Detect which cell encompasses the target text, then output its [X, Y] center coordinate. 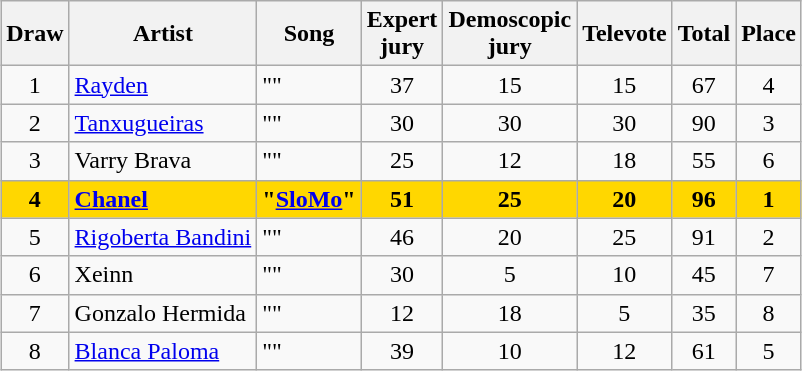
Televote [624, 34]
91 [704, 237]
51 [402, 199]
39 [402, 351]
90 [704, 123]
96 [704, 199]
35 [704, 313]
Total [704, 34]
55 [704, 161]
Tanxugueiras [163, 123]
Expertjury [402, 34]
67 [704, 85]
Xeinn [163, 275]
Blanca Paloma [163, 351]
Chanel [163, 199]
Gonzalo Hermida [163, 313]
Song [309, 34]
Demoscopicjury [510, 34]
Rayden [163, 85]
Place [769, 34]
61 [704, 351]
45 [704, 275]
Artist [163, 34]
Rigoberta Bandini [163, 237]
"SloMo" [309, 199]
37 [402, 85]
Draw [35, 34]
46 [402, 237]
Varry Brava [163, 161]
